Return the (X, Y) coordinate for the center point of the cell that contains the specified text.  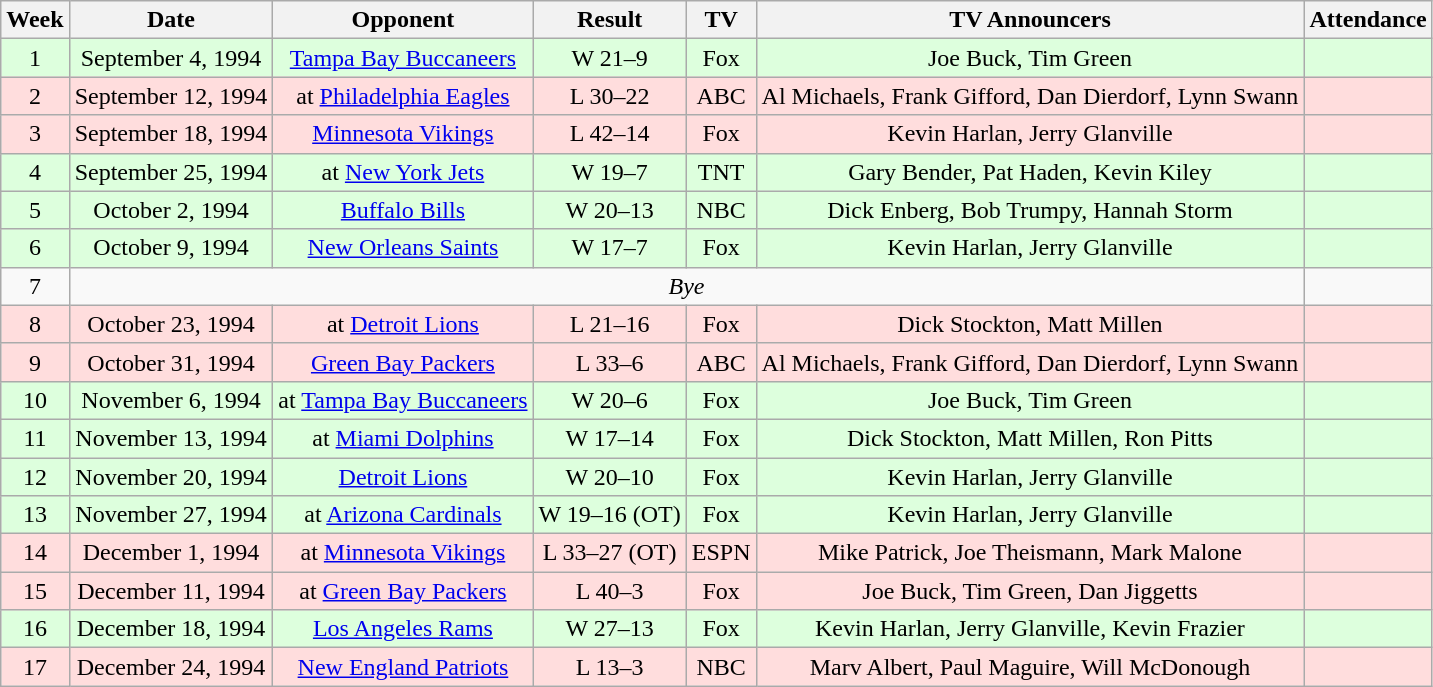
September 12, 1994 (171, 96)
at Tampa Bay Buccaneers (403, 400)
TV Announcers (1030, 20)
Marv Albert, Paul Maguire, Will McDonough (1030, 667)
September 18, 1994 (171, 134)
10 (35, 400)
L 30–22 (610, 96)
September 4, 1994 (171, 58)
1 (35, 58)
8 (35, 324)
Result (610, 20)
W 17–14 (610, 438)
Bye (686, 286)
L 40–3 (610, 591)
Date (171, 20)
November 20, 1994 (171, 477)
W 19–7 (610, 172)
Minnesota Vikings (403, 134)
New Orleans Saints (403, 248)
L 33–6 (610, 362)
L 33–27 (OT) (610, 553)
Kevin Harlan, Jerry Glanville, Kevin Frazier (1030, 629)
W 19–16 (OT) (610, 515)
14 (35, 553)
5 (35, 210)
W 20–13 (610, 210)
December 1, 1994 (171, 553)
Detroit Lions (403, 477)
9 (35, 362)
L 42–14 (610, 134)
Week (35, 20)
December 11, 1994 (171, 591)
November 13, 1994 (171, 438)
at Minnesota Vikings (403, 553)
6 (35, 248)
4 (35, 172)
Dick Stockton, Matt Millen, Ron Pitts (1030, 438)
Gary Bender, Pat Haden, Kevin Kiley (1030, 172)
at Detroit Lions (403, 324)
17 (35, 667)
3 (35, 134)
Tampa Bay Buccaneers (403, 58)
November 27, 1994 (171, 515)
Attendance (1368, 20)
at Green Bay Packers (403, 591)
October 9, 1994 (171, 248)
W 20–10 (610, 477)
Mike Patrick, Joe Theismann, Mark Malone (1030, 553)
W 27–13 (610, 629)
2 (35, 96)
11 (35, 438)
September 25, 1994 (171, 172)
W 20–6 (610, 400)
New England Patriots (403, 667)
L 21–16 (610, 324)
Opponent (403, 20)
Los Angeles Rams (403, 629)
October 2, 1994 (171, 210)
at Philadelphia Eagles (403, 96)
December 24, 1994 (171, 667)
at New York Jets (403, 172)
W 21–9 (610, 58)
at Miami Dolphins (403, 438)
November 6, 1994 (171, 400)
L 13–3 (610, 667)
TNT (721, 172)
October 23, 1994 (171, 324)
12 (35, 477)
Dick Stockton, Matt Millen (1030, 324)
7 (35, 286)
13 (35, 515)
Dick Enberg, Bob Trumpy, Hannah Storm (1030, 210)
Joe Buck, Tim Green, Dan Jiggetts (1030, 591)
W 17–7 (610, 248)
December 18, 1994 (171, 629)
TV (721, 20)
ESPN (721, 553)
16 (35, 629)
at Arizona Cardinals (403, 515)
October 31, 1994 (171, 362)
Green Bay Packers (403, 362)
Buffalo Bills (403, 210)
15 (35, 591)
